Return the [x, y] coordinate for the center point of the cell that contains the specified text.  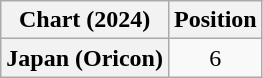
6 [215, 58]
Chart (2024) [85, 20]
Japan (Oricon) [85, 58]
Position [215, 20]
